Provide the [x, y] coordinate of the cell's center where the given text is located.  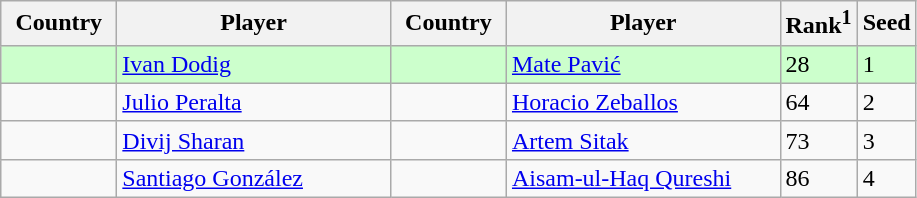
3 [886, 140]
1 [886, 64]
Aisam-ul-Haq Qureshi [643, 178]
Ivan Dodig [254, 64]
86 [818, 178]
Artem Sitak [643, 140]
Rank1 [818, 24]
64 [818, 102]
28 [818, 64]
Julio Peralta [254, 102]
Divij Sharan [254, 140]
73 [818, 140]
Mate Pavić [643, 64]
Seed [886, 24]
4 [886, 178]
Santiago González [254, 178]
Horacio Zeballos [643, 102]
2 [886, 102]
